Detect which cell encompasses the target text, then output its (X, Y) center coordinate. 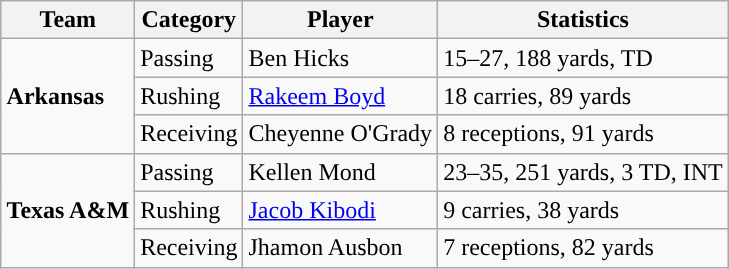
Kellen Mond (340, 172)
Category (189, 20)
Player (340, 20)
15–27, 188 yards, TD (584, 58)
Team (68, 20)
7 receptions, 82 yards (584, 248)
23–35, 251 yards, 3 TD, INT (584, 172)
8 receptions, 91 yards (584, 134)
Jacob Kibodi (340, 210)
Jhamon Ausbon (340, 248)
Rakeem Boyd (340, 96)
Ben Hicks (340, 58)
9 carries, 38 yards (584, 210)
Texas A&M (68, 210)
18 carries, 89 yards (584, 96)
Statistics (584, 20)
Arkansas (68, 96)
Cheyenne O'Grady (340, 134)
